Find where the given text appears and provide that cell's center as (X, Y) coordinate. 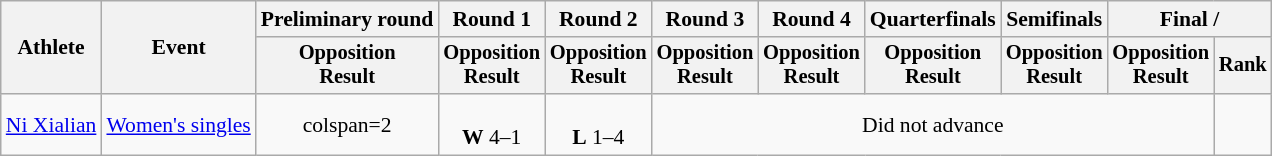
Rank (1243, 66)
Did not advance (933, 124)
Round 2 (598, 19)
Athlete (52, 48)
Event (178, 48)
Round 3 (706, 19)
Preliminary round (348, 19)
colspan=2 (348, 124)
W 4–1 (492, 124)
Semifinals (1054, 19)
Round 1 (492, 19)
Ni Xialian (52, 124)
Round 4 (812, 19)
L 1–4 (598, 124)
Quarterfinals (933, 19)
Women's singles (178, 124)
Final / (1189, 19)
